Output the (x, y) coordinate of the center of the cell containing the given text.  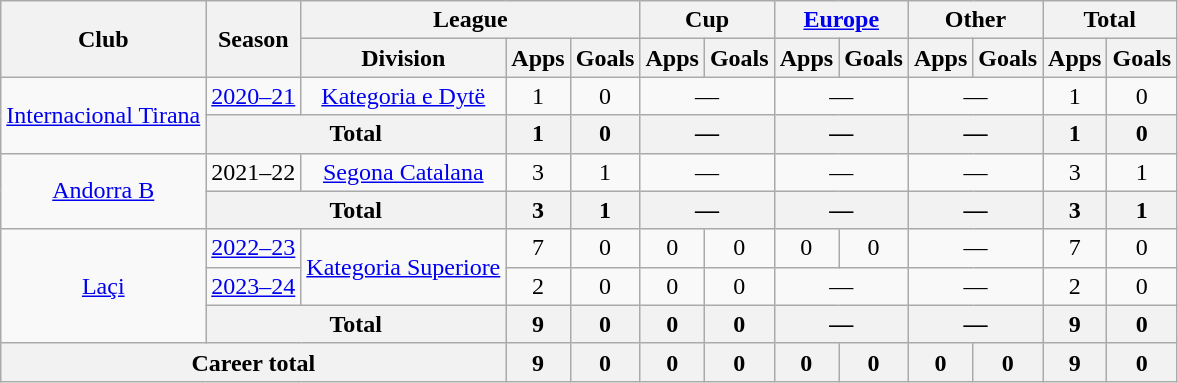
Laçi (104, 286)
Segona Catalana (404, 172)
Internacional Tirana (104, 115)
2022–23 (254, 248)
Kategoria e Dytë (404, 96)
Other (975, 20)
Season (254, 39)
Club (104, 39)
Kategoria Superiore (404, 267)
Cup (707, 20)
2021–22 (254, 172)
Career total (254, 362)
2023–24 (254, 286)
Europe (841, 20)
2020–21 (254, 96)
Division (404, 58)
Andorra B (104, 191)
League (470, 20)
